Locate the cell with the specified text and output its (x, y) center coordinate. 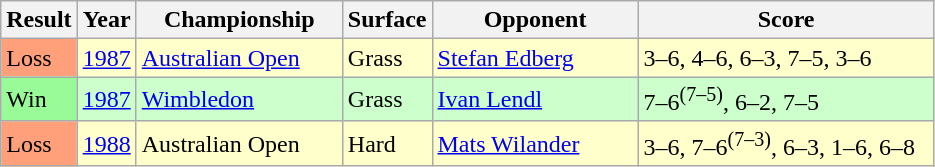
Surface (387, 20)
Wimbledon (239, 100)
Championship (239, 20)
7–6(7–5), 6–2, 7–5 (786, 100)
Ivan Lendl (535, 100)
Hard (387, 144)
1988 (106, 144)
Mats Wilander (535, 144)
3–6, 4–6, 6–3, 7–5, 3–6 (786, 58)
Year (106, 20)
Score (786, 20)
Stefan Edberg (535, 58)
Result (39, 20)
Opponent (535, 20)
Win (39, 100)
3–6, 7–6(7–3), 6–3, 1–6, 6–8 (786, 144)
